From the cell containing the given text, extract its center point as (x, y) coordinate. 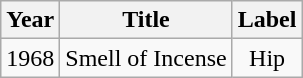
Label (267, 20)
Smell of Incense (146, 58)
Year (30, 20)
Title (146, 20)
1968 (30, 58)
Hip (267, 58)
